Detect which cell encompasses the target text, then output its [X, Y] center coordinate. 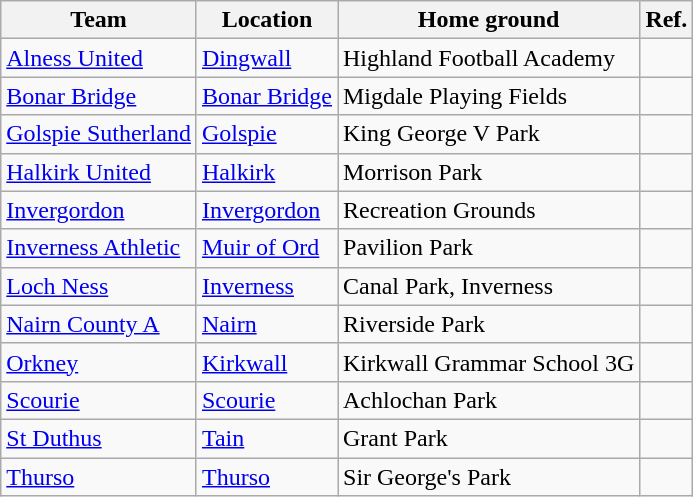
Inverness [266, 286]
Home ground [489, 20]
Morrison Park [489, 172]
Kirkwall [266, 362]
Nairn County A [99, 324]
Orkney [99, 362]
Recreation Grounds [489, 210]
Halkirk United [99, 172]
Halkirk [266, 172]
Riverside Park [489, 324]
Team [99, 20]
Golspie [266, 134]
Inverness Athletic [99, 248]
King George V Park [489, 134]
Sir George's Park [489, 477]
Muir of Ord [266, 248]
Dingwall [266, 58]
Canal Park, Inverness [489, 286]
Highland Football Academy [489, 58]
Tain [266, 438]
Golspie Sutherland [99, 134]
Alness United [99, 58]
Nairn [266, 324]
Loch Ness [99, 286]
Migdale Playing Fields [489, 96]
Location [266, 20]
Pavilion Park [489, 248]
Achlochan Park [489, 400]
Kirkwall Grammar School 3G [489, 362]
Grant Park [489, 438]
St Duthus [99, 438]
Ref. [666, 20]
